Output the [X, Y] coordinate of the center of the cell containing the given text.  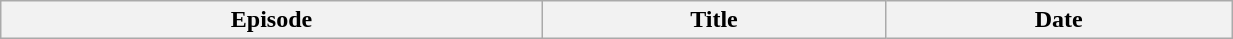
Episode [272, 20]
Date [1059, 20]
Title [714, 20]
